From the cell containing the given text, extract its center point as (x, y) coordinate. 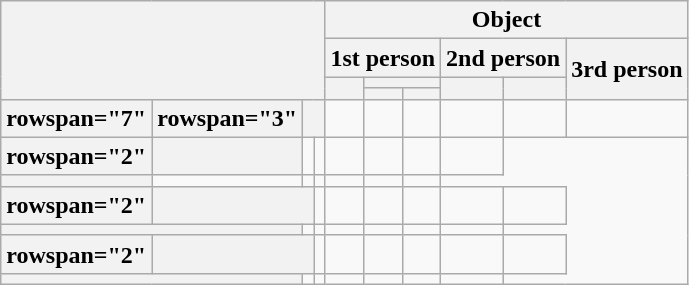
rowspan="7" (76, 118)
1st person (383, 58)
3rd person (627, 69)
Object (506, 20)
rowspan="3" (228, 118)
2nd person (504, 58)
